Identify which cell holds the provided text, then report its (x, y) central coordinate. 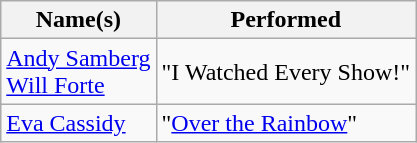
"Over the Rainbow" (286, 123)
Performed (286, 20)
Eva Cassidy (78, 123)
Andy SambergWill Forte (78, 72)
Name(s) (78, 20)
"I Watched Every Show!" (286, 72)
